Return the (X, Y) coordinate for the center point of the cell that contains the specified text.  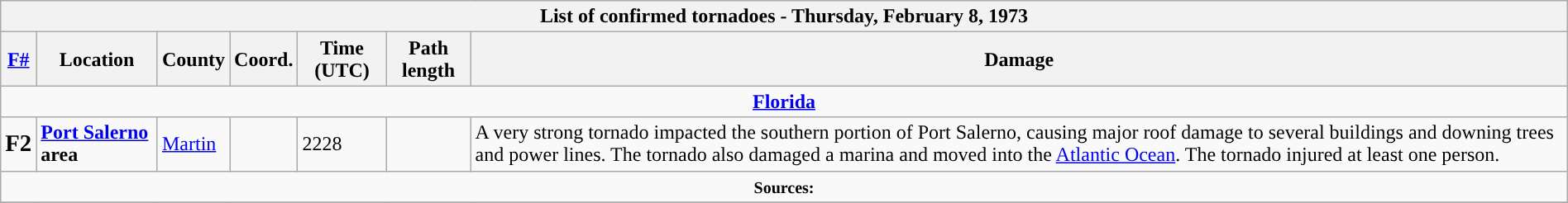
Sources: (784, 186)
Damage (1019, 59)
Location (98, 59)
Martin (194, 144)
Florida (784, 101)
Coord. (264, 59)
F# (18, 59)
2228 (342, 144)
Path length (428, 59)
F2 (18, 144)
Port Salerno area (98, 144)
County (194, 59)
List of confirmed tornadoes - Thursday, February 8, 1973 (784, 17)
Time (UTC) (342, 59)
